Locate the cell with the specified text and output its [x, y] center coordinate. 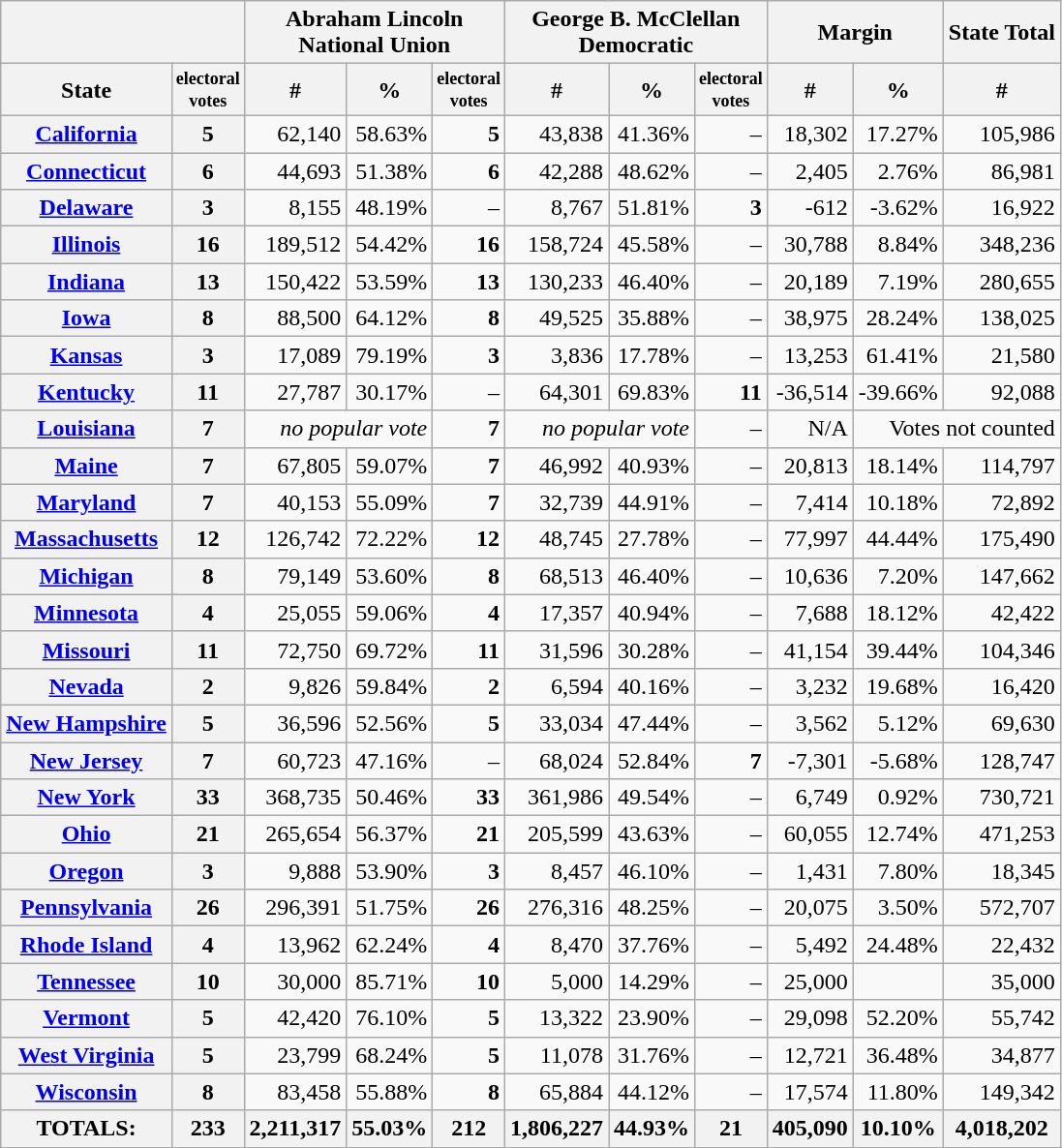
69,630 [1001, 723]
51.38% [389, 171]
43,838 [556, 134]
56.37% [389, 834]
48.25% [651, 908]
32,739 [556, 502]
29,098 [809, 1018]
New York [87, 798]
Ohio [87, 834]
Maine [87, 466]
Tennessee [87, 982]
3,836 [556, 355]
55.09% [389, 502]
58.63% [389, 134]
18,345 [1001, 871]
296,391 [295, 908]
10.18% [898, 502]
280,655 [1001, 282]
23,799 [295, 1055]
48,745 [556, 539]
114,797 [1001, 466]
Massachusetts [87, 539]
130,233 [556, 282]
Iowa [87, 318]
5,492 [809, 945]
3.50% [898, 908]
52.56% [389, 723]
48.19% [389, 208]
147,662 [1001, 576]
Delaware [87, 208]
189,512 [295, 245]
1,806,227 [556, 1129]
West Virginia [87, 1055]
158,724 [556, 245]
Kentucky [87, 392]
62.24% [389, 945]
20,075 [809, 908]
59.06% [389, 613]
18,302 [809, 134]
7.19% [898, 282]
11,078 [556, 1055]
N/A [809, 429]
19.68% [898, 686]
5,000 [556, 982]
3,562 [809, 723]
8.84% [898, 245]
38,975 [809, 318]
205,599 [556, 834]
64,301 [556, 392]
Maryland [87, 502]
55.88% [389, 1092]
42,420 [295, 1018]
7,688 [809, 613]
30.17% [389, 392]
49.54% [651, 798]
9,826 [295, 686]
40.94% [651, 613]
Vermont [87, 1018]
47.16% [389, 761]
44.91% [651, 502]
6,594 [556, 686]
Illinois [87, 245]
20,813 [809, 466]
276,316 [556, 908]
59.07% [389, 466]
7,414 [809, 502]
149,342 [1001, 1092]
45.58% [651, 245]
18.12% [898, 613]
47.44% [651, 723]
28.24% [898, 318]
61.41% [898, 355]
20,189 [809, 282]
17.27% [898, 134]
128,747 [1001, 761]
8,470 [556, 945]
730,721 [1001, 798]
42,288 [556, 171]
Kansas [87, 355]
8,155 [295, 208]
43.63% [651, 834]
92,088 [1001, 392]
31.76% [651, 1055]
54.42% [389, 245]
68.24% [389, 1055]
35.88% [651, 318]
52.20% [898, 1018]
Votes not counted [956, 429]
-612 [809, 208]
-3.62% [898, 208]
44.12% [651, 1092]
265,654 [295, 834]
51.81% [651, 208]
52.84% [651, 761]
14.29% [651, 982]
72.22% [389, 539]
368,735 [295, 798]
60,055 [809, 834]
Wisconsin [87, 1092]
50.46% [389, 798]
Rhode Island [87, 945]
17,089 [295, 355]
Michigan [87, 576]
30,000 [295, 982]
2,211,317 [295, 1129]
24.48% [898, 945]
6,749 [809, 798]
76.10% [389, 1018]
68,513 [556, 576]
104,346 [1001, 650]
126,742 [295, 539]
17,357 [556, 613]
16,420 [1001, 686]
34,877 [1001, 1055]
79,149 [295, 576]
22,432 [1001, 945]
30,788 [809, 245]
83,458 [295, 1092]
212 [469, 1129]
27,787 [295, 392]
TOTALS: [87, 1129]
2.76% [898, 171]
51.75% [389, 908]
Nevada [87, 686]
21,580 [1001, 355]
55.03% [389, 1129]
105,986 [1001, 134]
8,457 [556, 871]
7.20% [898, 576]
35,000 [1001, 982]
60,723 [295, 761]
Connecticut [87, 171]
8,767 [556, 208]
55,742 [1001, 1018]
44,693 [295, 171]
33,034 [556, 723]
77,997 [809, 539]
27.78% [651, 539]
471,253 [1001, 834]
46.10% [651, 871]
2,405 [809, 171]
44.93% [651, 1129]
1,431 [809, 871]
George B. McClellanDemocratic [635, 33]
25,055 [295, 613]
7.80% [898, 871]
65,884 [556, 1092]
48.62% [651, 171]
40,153 [295, 502]
9,888 [295, 871]
13,322 [556, 1018]
88,500 [295, 318]
348,236 [1001, 245]
62,140 [295, 134]
10,636 [809, 576]
-36,514 [809, 392]
44.44% [898, 539]
13,962 [295, 945]
79.19% [389, 355]
30.28% [651, 650]
41.36% [651, 134]
175,490 [1001, 539]
Missouri [87, 650]
Minnesota [87, 613]
53.60% [389, 576]
233 [207, 1129]
12.74% [898, 834]
-5.68% [898, 761]
150,422 [295, 282]
17.78% [651, 355]
New Jersey [87, 761]
23.90% [651, 1018]
New Hampshire [87, 723]
64.12% [389, 318]
-39.66% [898, 392]
Pennsylvania [87, 908]
138,025 [1001, 318]
72,750 [295, 650]
40.16% [651, 686]
36.48% [898, 1055]
10.10% [898, 1129]
California [87, 134]
59.84% [389, 686]
572,707 [1001, 908]
16,922 [1001, 208]
46,992 [556, 466]
53.90% [389, 871]
25,000 [809, 982]
5.12% [898, 723]
67,805 [295, 466]
3,232 [809, 686]
42,422 [1001, 613]
72,892 [1001, 502]
12,721 [809, 1055]
53.59% [389, 282]
18.14% [898, 466]
86,981 [1001, 171]
36,596 [295, 723]
Oregon [87, 871]
361,986 [556, 798]
13,253 [809, 355]
69.83% [651, 392]
49,525 [556, 318]
Margin [855, 33]
31,596 [556, 650]
41,154 [809, 650]
Indiana [87, 282]
Louisiana [87, 429]
17,574 [809, 1092]
40.93% [651, 466]
69.72% [389, 650]
Abraham LincolnNational Union [374, 33]
68,024 [556, 761]
State [87, 90]
405,090 [809, 1129]
-7,301 [809, 761]
85.71% [389, 982]
State Total [1001, 33]
11.80% [898, 1092]
0.92% [898, 798]
4,018,202 [1001, 1129]
39.44% [898, 650]
37.76% [651, 945]
